Determine the [x, y] coordinate at the center of the cell enclosing the given text.  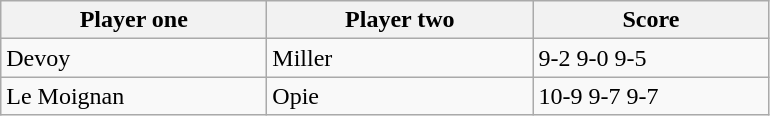
Devoy [134, 58]
Opie [400, 96]
Player one [134, 20]
Score [651, 20]
Le Moignan [134, 96]
Player two [400, 20]
9-2 9-0 9-5 [651, 58]
10-9 9-7 9-7 [651, 96]
Miller [400, 58]
